Locate the cell with the specified text and output its (x, y) center coordinate. 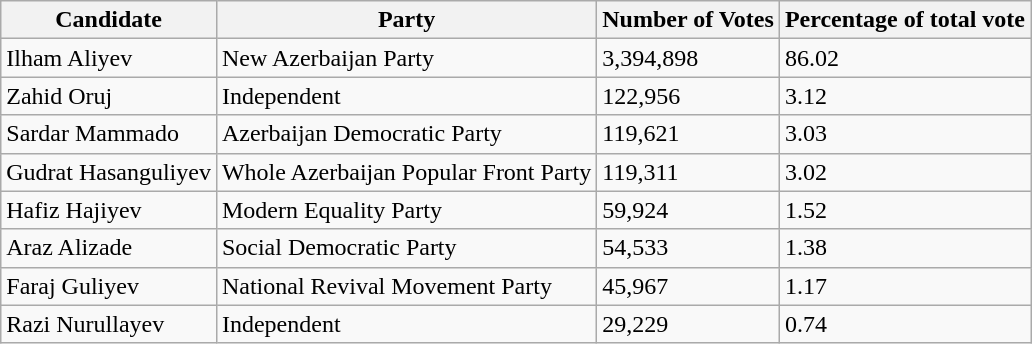
Zahid Oruj (109, 96)
Social Democratic Party (406, 248)
1.38 (904, 248)
Percentage of total vote (904, 20)
New Azerbaijan Party (406, 58)
1.52 (904, 210)
Gudrat Hasanguliyev (109, 172)
Whole Azerbaijan Popular Front Party (406, 172)
119,621 (688, 134)
3,394,898 (688, 58)
Modern Equality Party (406, 210)
59,924 (688, 210)
0.74 (904, 324)
Hafiz Hajiyev (109, 210)
Candidate (109, 20)
Faraj Guliyev (109, 286)
Araz Alizade (109, 248)
86.02 (904, 58)
122,956 (688, 96)
29,229 (688, 324)
Sardar Mammado (109, 134)
54,533 (688, 248)
Azerbaijan Democratic Party (406, 134)
National Revival Movement Party (406, 286)
3.02 (904, 172)
119,311 (688, 172)
3.03 (904, 134)
3.12 (904, 96)
1.17 (904, 286)
Number of Votes (688, 20)
Party (406, 20)
45,967 (688, 286)
Ilham Aliyev (109, 58)
Razi Nurullayev (109, 324)
